Pinpoint the cell where the given text exists, returning its [X, Y] midpoint coordinate. 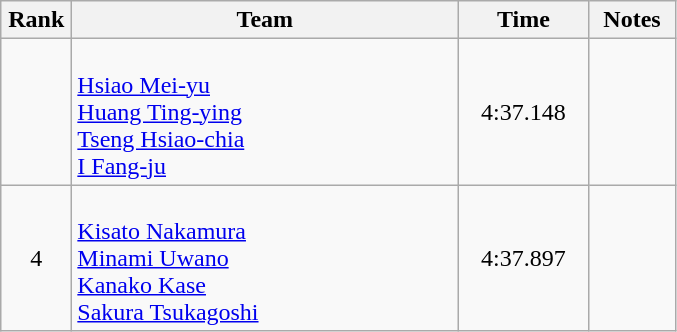
Notes [632, 20]
4:37.148 [524, 112]
Team [265, 20]
Time [524, 20]
Hsiao Mei-yuHuang Ting-yingTseng Hsiao-chiaI Fang-ju [265, 112]
4:37.897 [524, 258]
4 [36, 258]
Kisato NakamuraMinami UwanoKanako KaseSakura Tsukagoshi [265, 258]
Rank [36, 20]
